Locate the cell with the specified text and output its [x, y] center coordinate. 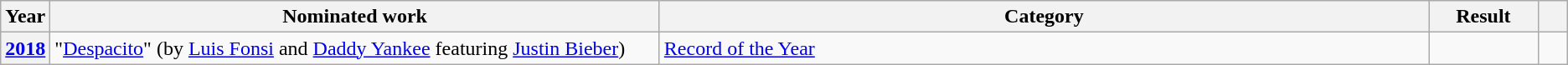
Category [1044, 17]
Record of the Year [1044, 48]
Result [1484, 17]
2018 [25, 48]
"Despacito" (by Luis Fonsi and Daddy Yankee featuring Justin Bieber) [355, 48]
Year [25, 17]
Nominated work [355, 17]
